Detect which cell encompasses the target text, then output its [X, Y] center coordinate. 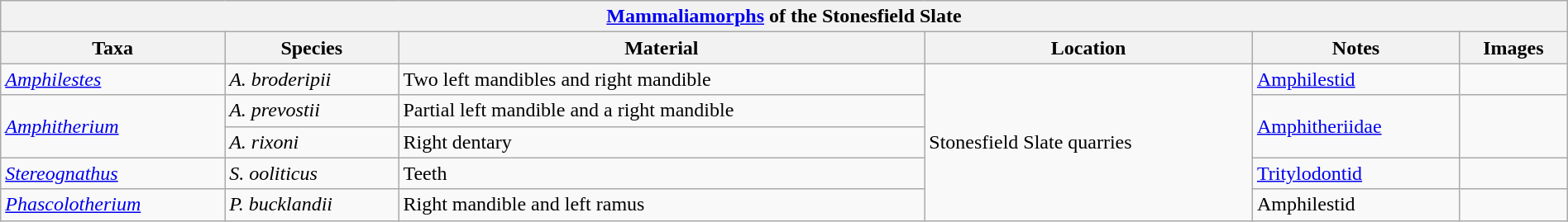
Material [662, 48]
Location [1088, 48]
A. broderipii [312, 79]
A. prevostii [312, 111]
Amphilestes [112, 79]
Species [312, 48]
A. rixoni [312, 142]
Amphitherium [112, 126]
Right mandible and left ramus [662, 205]
Images [1513, 48]
Stereognathus [112, 173]
Stonesfield Slate quarries [1088, 142]
Notes [1355, 48]
P. bucklandii [312, 205]
Amphitheriidae [1355, 126]
Right dentary [662, 142]
Tritylodontid [1355, 173]
Taxa [112, 48]
Teeth [662, 173]
S. ooliticus [312, 173]
Partial left mandible and a right mandible [662, 111]
Phascolotherium [112, 205]
Mammaliamorphs of the Stonesfield Slate [784, 17]
Two left mandibles and right mandible [662, 79]
